Output the [x, y] coordinate of the center of the cell containing the given text.  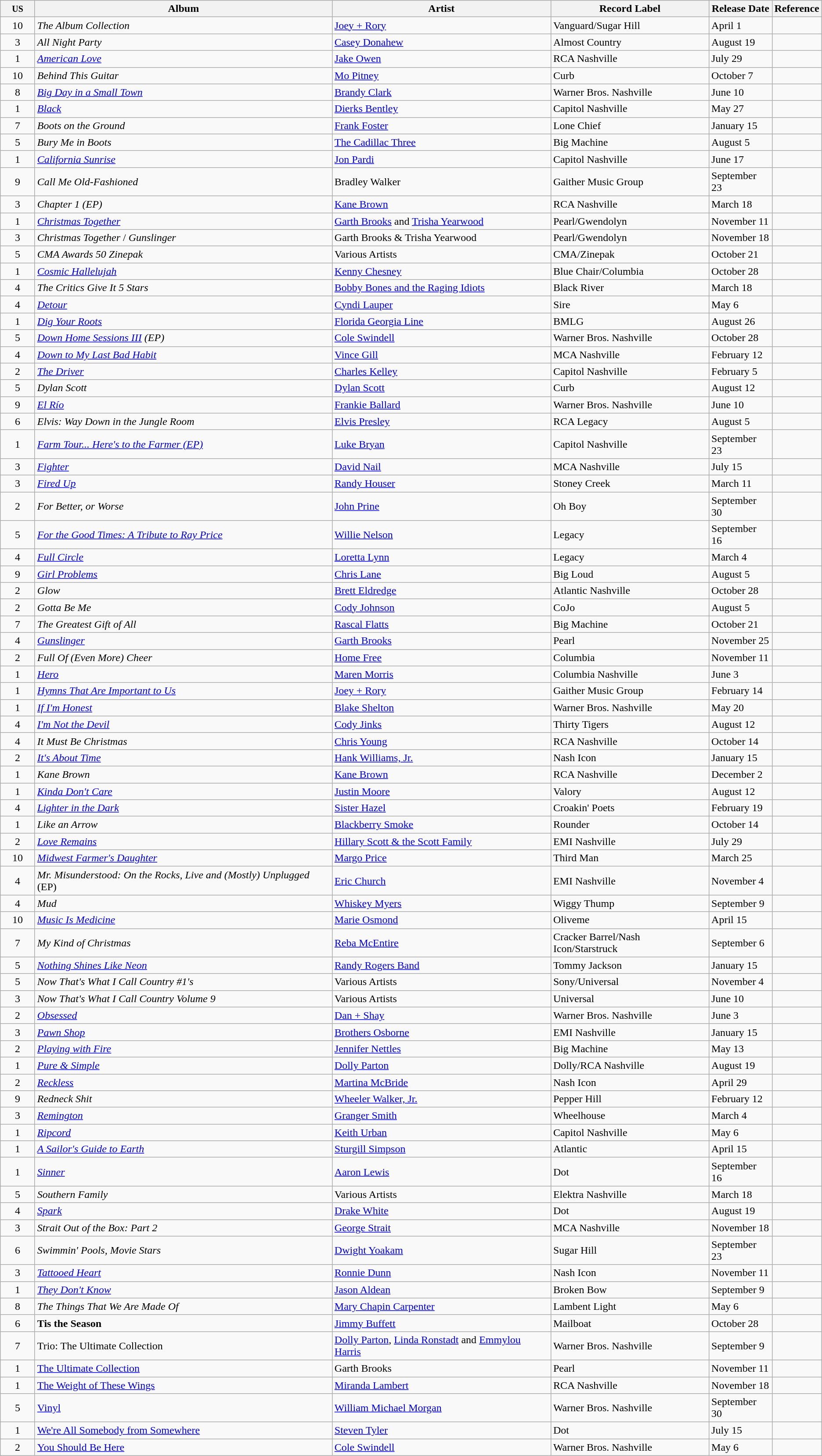
Martina McBride [441, 1082]
Dolly Parton [441, 1065]
Gunslinger [184, 641]
August 26 [740, 321]
April 29 [740, 1082]
Hillary Scott & the Scott Family [441, 841]
Pure & Simple [184, 1065]
Dig Your Roots [184, 321]
BMLG [630, 321]
Jennifer Nettles [441, 1049]
December 2 [740, 774]
Steven Tyler [441, 1431]
Hero [184, 674]
Tommy Jackson [630, 965]
Whiskey Myers [441, 903]
Garth Brooks & Trisha Yearwood [441, 238]
California Sunrise [184, 159]
Lighter in the Dark [184, 808]
Cosmic Hallelujah [184, 271]
June 17 [740, 159]
Jon Pardi [441, 159]
Universal [630, 999]
Release Date [740, 9]
Sony/Universal [630, 982]
Girl Problems [184, 574]
Home Free [441, 658]
Brandy Clark [441, 92]
Sister Hazel [441, 808]
Big Loud [630, 574]
Redneck Shit [184, 1099]
George Strait [441, 1228]
We're All Somebody from Somewhere [184, 1431]
Farm Tour... Here's to the Farmer (EP) [184, 444]
Reba McEntire [441, 943]
Fighter [184, 467]
Brett Eldredge [441, 591]
Randy Rogers Band [441, 965]
Hymns That Are Important to Us [184, 691]
Love Remains [184, 841]
Playing with Fire [184, 1049]
February 14 [740, 691]
Bobby Bones and the Raging Idiots [441, 288]
Wheelhouse [630, 1116]
Sugar Hill [630, 1250]
Boots on the Ground [184, 126]
Sire [630, 305]
Garth Brooks and Trisha Yearwood [441, 221]
All Night Party [184, 42]
Casey Donahew [441, 42]
Christmas Together / Gunslinger [184, 238]
February 19 [740, 808]
If I'm Honest [184, 708]
Wheeler Walker, Jr. [441, 1099]
Eric Church [441, 881]
Down Home Sessions III (EP) [184, 338]
Swimmin' Pools, Movie Stars [184, 1250]
American Love [184, 59]
Down to My Last Bad Habit [184, 355]
Glow [184, 591]
Jimmy Buffett [441, 1323]
Black [184, 109]
Blackberry Smoke [441, 825]
Keith Urban [441, 1132]
El Río [184, 405]
Dierks Bentley [441, 109]
May 13 [740, 1049]
For Better, or Worse [184, 506]
A Sailor's Guide to Earth [184, 1149]
Lambent Light [630, 1306]
Midwest Farmer's Daughter [184, 858]
Miranda Lambert [441, 1385]
I'm Not the Devil [184, 724]
Florida Georgia Line [441, 321]
Granger Smith [441, 1116]
David Nail [441, 467]
Valory [630, 791]
Ronnie Dunn [441, 1273]
Gotta Be Me [184, 608]
Frank Foster [441, 126]
Willie Nelson [441, 535]
Elvis Presley [441, 421]
Bradley Walker [441, 182]
Big Day in a Small Town [184, 92]
Christmas Together [184, 221]
Columbia Nashville [630, 674]
William Michael Morgan [441, 1408]
The Driver [184, 371]
CoJo [630, 608]
October 7 [740, 75]
Elektra Nashville [630, 1194]
Reckless [184, 1082]
February 5 [740, 371]
Kinda Don't Care [184, 791]
For the Good Times: A Tribute to Ray Price [184, 535]
The Things That We Are Made Of [184, 1306]
Record Label [630, 9]
Mr. Misunderstood: On the Rocks, Live and (Mostly) Unplugged (EP) [184, 881]
Bury Me in Boots [184, 142]
Mary Chapin Carpenter [441, 1306]
Atlantic [630, 1149]
May 20 [740, 708]
Sinner [184, 1172]
Jake Owen [441, 59]
US [18, 9]
John Prine [441, 506]
Cracker Barrel/Nash Icon/Starstruck [630, 943]
The Critics Give It 5 Stars [184, 288]
Rascal Flatts [441, 624]
Mailboat [630, 1323]
September 6 [740, 943]
May 27 [740, 109]
Almost Country [630, 42]
Obsessed [184, 1015]
Luke Bryan [441, 444]
Nothing Shines Like Neon [184, 965]
Cody Jinks [441, 724]
Fired Up [184, 483]
Blake Shelton [441, 708]
Spark [184, 1211]
Wiggy Thump [630, 903]
Sturgill Simpson [441, 1149]
Tis the Season [184, 1323]
Vanguard/Sugar Hill [630, 25]
Cody Johnson [441, 608]
Third Man [630, 858]
Elvis: Way Down in the Jungle Room [184, 421]
Columbia [630, 658]
Justin Moore [441, 791]
Behind This Guitar [184, 75]
Music Is Medicine [184, 920]
It's About Time [184, 758]
Thirty Tigers [630, 724]
The Cadillac Three [441, 142]
My Kind of Christmas [184, 943]
Mo Pitney [441, 75]
Pawn Shop [184, 1032]
You Should Be Here [184, 1447]
Full Of (Even More) Cheer [184, 658]
Chris Young [441, 741]
Pepper Hill [630, 1099]
Artist [441, 9]
They Don't Know [184, 1290]
Rounder [630, 825]
Brothers Osborne [441, 1032]
Oliveme [630, 920]
March 25 [740, 858]
Trio: The Ultimate Collection [184, 1346]
Ripcord [184, 1132]
Loretta Lynn [441, 557]
Reference [797, 9]
Randy Houser [441, 483]
Hank Williams, Jr. [441, 758]
Blue Chair/Columbia [630, 271]
March 11 [740, 483]
Full Circle [184, 557]
Frankie Ballard [441, 405]
Kenny Chesney [441, 271]
Charles Kelley [441, 371]
RCA Legacy [630, 421]
It Must Be Christmas [184, 741]
Margo Price [441, 858]
Tattooed Heart [184, 1273]
Jason Aldean [441, 1290]
Now That's What I Call Country #1's [184, 982]
Now That's What I Call Country Volume 9 [184, 999]
Black River [630, 288]
Album [184, 9]
November 25 [740, 641]
Oh Boy [630, 506]
The Weight of These Wings [184, 1385]
Remington [184, 1116]
Aaron Lewis [441, 1172]
Chapter 1 (EP) [184, 204]
Dolly/RCA Nashville [630, 1065]
Maren Morris [441, 674]
Drake White [441, 1211]
Broken Bow [630, 1290]
Dolly Parton, Linda Ronstadt and Emmylou Harris [441, 1346]
CMA/Zinepak [630, 255]
Vinyl [184, 1408]
Call Me Old-Fashioned [184, 182]
Stoney Creek [630, 483]
Detour [184, 305]
The Greatest Gift of All [184, 624]
Chris Lane [441, 574]
CMA Awards 50 Zinepak [184, 255]
Like an Arrow [184, 825]
Vince Gill [441, 355]
Dan + Shay [441, 1015]
Mud [184, 903]
Dwight Yoakam [441, 1250]
Strait Out of the Box: Part 2 [184, 1228]
Croakin' Poets [630, 808]
Lone Chief [630, 126]
The Ultimate Collection [184, 1368]
Southern Family [184, 1194]
April 1 [740, 25]
Marie Osmond [441, 920]
The Album Collection [184, 25]
Atlantic Nashville [630, 591]
Cyndi Lauper [441, 305]
